Pinpoint the cell where the given text exists, returning its (X, Y) midpoint coordinate. 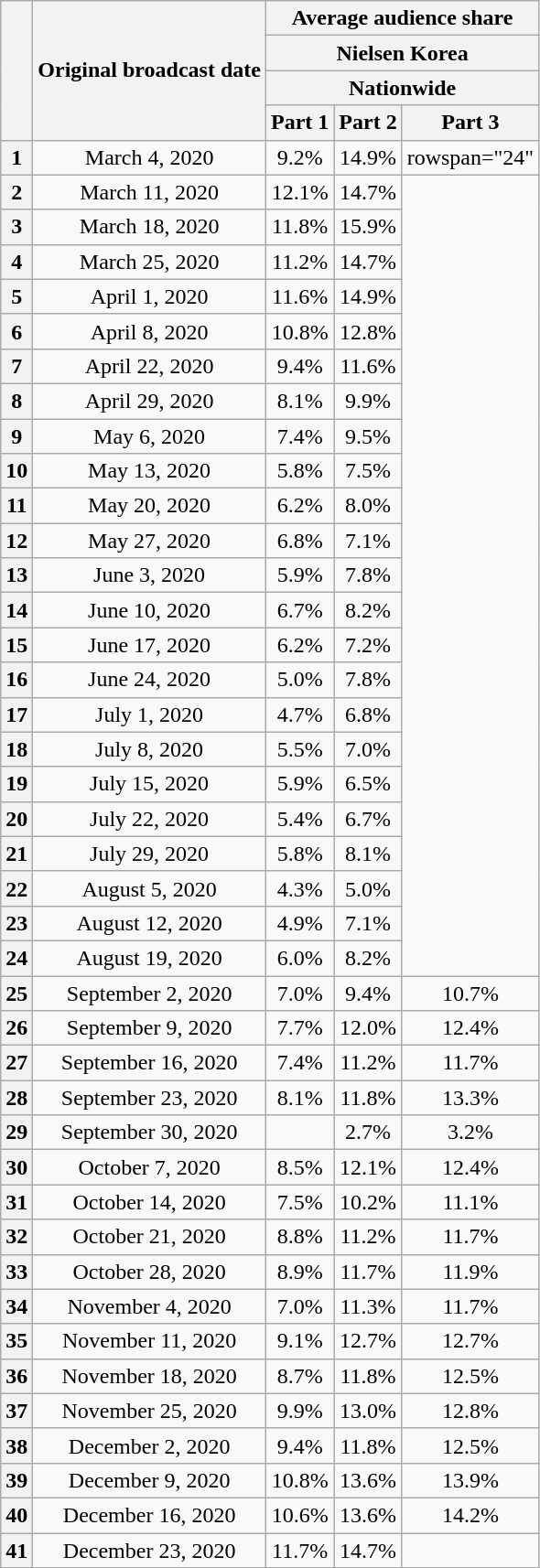
39 (16, 1480)
13 (16, 575)
17 (16, 714)
36 (16, 1376)
15.9% (368, 227)
rowspan="24" (470, 157)
Nielsen Korea (402, 53)
34 (16, 1306)
5.4% (299, 819)
September 2, 2020 (150, 993)
March 25, 2020 (150, 262)
18 (16, 749)
Part 2 (368, 123)
9.2% (299, 157)
November 4, 2020 (150, 1306)
2.7% (368, 1133)
19 (16, 784)
7.2% (368, 645)
August 5, 2020 (150, 888)
4 (16, 262)
3 (16, 227)
April 29, 2020 (150, 401)
1 (16, 157)
December 16, 2020 (150, 1515)
20 (16, 819)
July 15, 2020 (150, 784)
22 (16, 888)
November 18, 2020 (150, 1376)
6.0% (299, 958)
11.9% (470, 1272)
24 (16, 958)
4.9% (299, 923)
September 16, 2020 (150, 1063)
12 (16, 541)
10.7% (470, 993)
June 3, 2020 (150, 575)
16 (16, 680)
33 (16, 1272)
March 4, 2020 (150, 157)
11.1% (470, 1202)
Nationwide (402, 88)
June 10, 2020 (150, 610)
May 13, 2020 (150, 471)
11.3% (368, 1306)
July 29, 2020 (150, 854)
Part 3 (470, 123)
37 (16, 1411)
July 1, 2020 (150, 714)
December 2, 2020 (150, 1445)
8 (16, 401)
April 8, 2020 (150, 331)
5.5% (299, 749)
September 30, 2020 (150, 1133)
May 6, 2020 (150, 436)
6 (16, 331)
May 20, 2020 (150, 506)
8.9% (299, 1272)
9 (16, 436)
8.8% (299, 1237)
8.5% (299, 1167)
March 18, 2020 (150, 227)
28 (16, 1098)
21 (16, 854)
October 21, 2020 (150, 1237)
26 (16, 1028)
December 23, 2020 (150, 1551)
14.2% (470, 1515)
December 9, 2020 (150, 1480)
3.2% (470, 1133)
April 1, 2020 (150, 296)
September 9, 2020 (150, 1028)
November 11, 2020 (150, 1341)
8.0% (368, 506)
30 (16, 1167)
31 (16, 1202)
13.0% (368, 1411)
9.5% (368, 436)
32 (16, 1237)
7.7% (299, 1028)
29 (16, 1133)
5 (16, 296)
40 (16, 1515)
October 14, 2020 (150, 1202)
13.9% (470, 1480)
13.3% (470, 1098)
2 (16, 192)
March 11, 2020 (150, 192)
Part 1 (299, 123)
41 (16, 1551)
April 22, 2020 (150, 366)
May 27, 2020 (150, 541)
15 (16, 645)
23 (16, 923)
7 (16, 366)
August 12, 2020 (150, 923)
August 19, 2020 (150, 958)
4.3% (299, 888)
10.2% (368, 1202)
October 7, 2020 (150, 1167)
July 8, 2020 (150, 749)
Average audience share (402, 18)
25 (16, 993)
10.6% (299, 1515)
Original broadcast date (150, 70)
June 24, 2020 (150, 680)
14 (16, 610)
35 (16, 1341)
9.1% (299, 1341)
4.7% (299, 714)
October 28, 2020 (150, 1272)
27 (16, 1063)
June 17, 2020 (150, 645)
10 (16, 471)
38 (16, 1445)
11 (16, 506)
September 23, 2020 (150, 1098)
6.5% (368, 784)
November 25, 2020 (150, 1411)
July 22, 2020 (150, 819)
8.7% (299, 1376)
12.0% (368, 1028)
